Return [X, Y] of the center of cell containing provided text 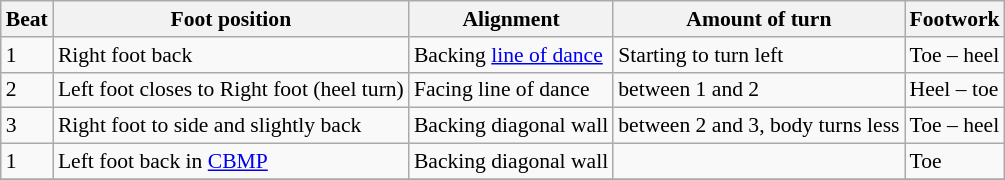
Foot position [231, 19]
Amount of turn [758, 19]
Left foot back in CBMP [231, 162]
Alignment [511, 19]
Facing line of dance [511, 90]
Starting to turn left [758, 55]
Backing line of dance [511, 55]
Right foot back [231, 55]
Beat [27, 19]
Left foot closes to Right foot (heel turn) [231, 90]
Footwork [955, 19]
3 [27, 126]
between 2 and 3, body turns less [758, 126]
Toe [955, 162]
2 [27, 90]
Right foot to side and slightly back [231, 126]
Heel – toe [955, 90]
between 1 and 2 [758, 90]
